Return (x, y) of the center of cell containing provided text 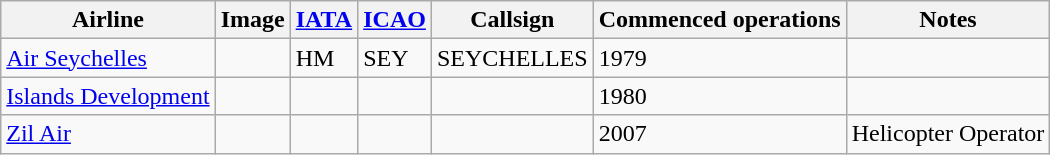
Helicopter Operator (948, 134)
1979 (720, 58)
Airline (108, 20)
ICAO (395, 20)
Islands Development (108, 96)
HM (324, 58)
Commenced operations (720, 20)
Air Seychelles (108, 58)
Notes (948, 20)
Callsign (512, 20)
2007 (720, 134)
IATA (324, 20)
Image (252, 20)
SEY (395, 58)
Zil Air (108, 134)
SEYCHELLES (512, 58)
1980 (720, 96)
